Return the [X, Y] coordinate for the center point of the cell that contains the specified text.  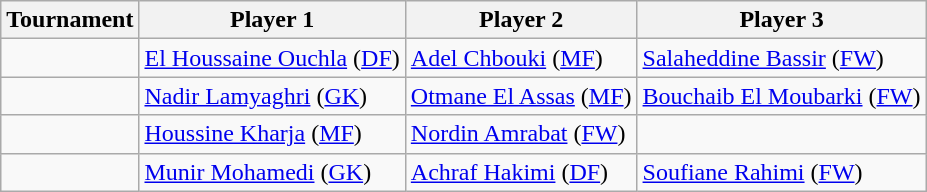
Nadir Lamyaghri (GK) [272, 96]
Nordin Amrabat (FW) [521, 134]
Munir Mohamedi (GK) [272, 172]
Otmane El Assas (MF) [521, 96]
Houssine Kharja (MF) [272, 134]
Soufiane Rahimi (FW) [782, 172]
Player 1 [272, 20]
Achraf Hakimi (DF) [521, 172]
Adel Chbouki (MF) [521, 58]
El Houssaine Ouchla (DF) [272, 58]
Tournament [70, 20]
Player 2 [521, 20]
Player 3 [782, 20]
Salaheddine Bassir (FW) [782, 58]
Bouchaib El Moubarki (FW) [782, 96]
